Capture the cell that displays the provided text and extract its [X, Y] central coordinate. 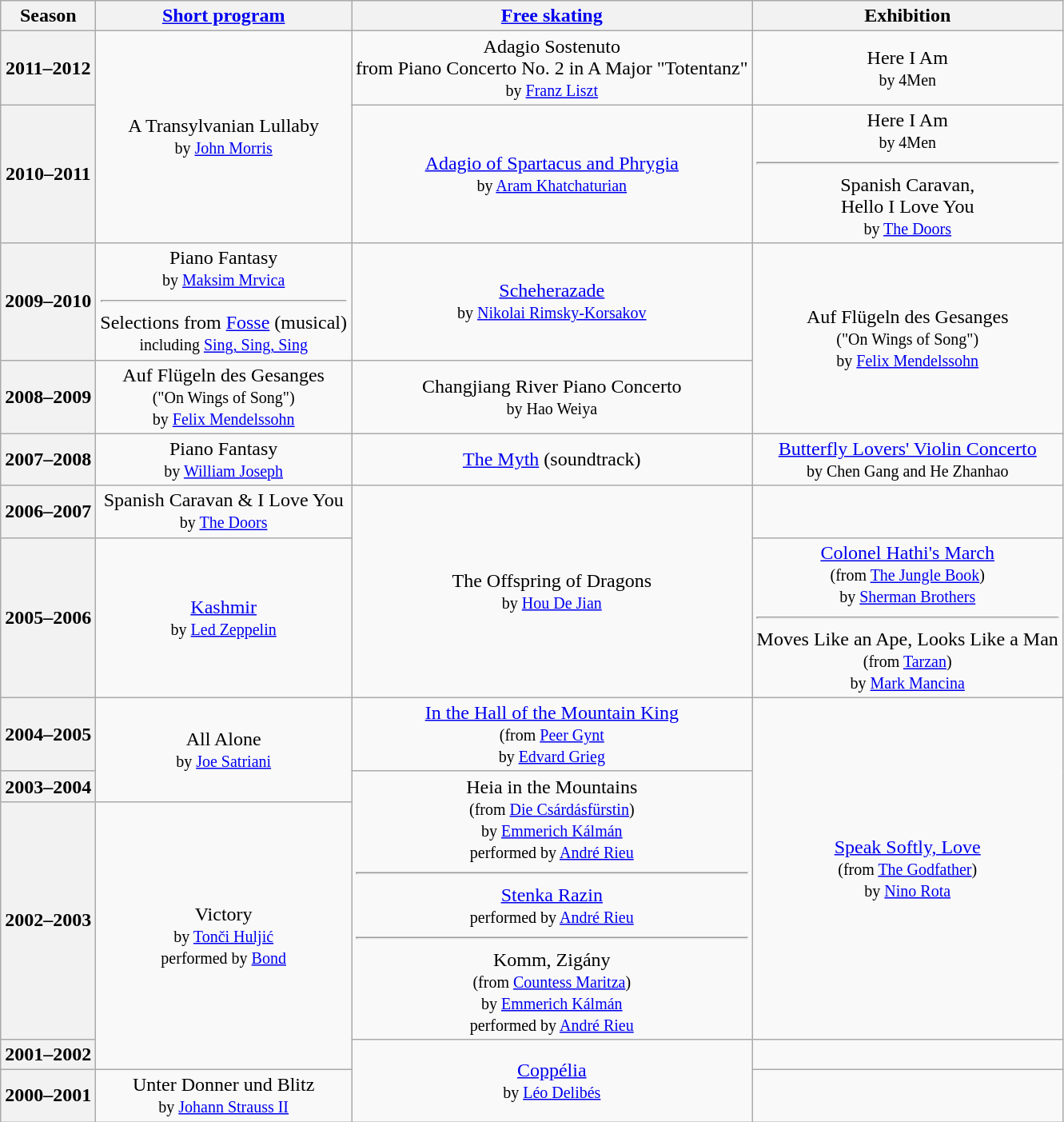
Butterfly Lovers' Violin Concerto by Chen Gang and He Zhanhao [907, 459]
2004–2005 [48, 734]
Spanish Caravan & I Love You by The Doors [224, 512]
Here I Am by 4Men [907, 68]
Colonel Hathi's March (from The Jungle Book) by Sherman Brothers Moves Like an Ape, Looks Like a Man (from Tarzan) by Mark Mancina [907, 617]
Unter Donner und Blitz by Johann Strauss II [224, 1096]
2007–2008 [48, 459]
Exhibition [907, 16]
2000–2001 [48, 1096]
Changjiang River Piano Concerto by Hao Weiya [552, 397]
Piano Fantasy by William Joseph [224, 459]
Short program [224, 16]
All Alone by Joe Satriani [224, 749]
Here I Am by 4MenSpanish Caravan,Hello I Love You by The Doors [907, 174]
The Myth (soundtrack) [552, 459]
A Transylvanian Lullaby by John Morris [224, 138]
Free skating [552, 16]
2006–2007 [48, 512]
2005–2006 [48, 617]
2001–2002 [48, 1054]
Season [48, 16]
In the Hall of the Mountain King (from Peer Gynt by Edvard Grieg [552, 734]
Kashmir by Led Zeppelin [224, 617]
2011–2012 [48, 68]
The Offspring of Dragons by Hou De Jian [552, 592]
2008–2009 [48, 397]
2003–2004 [48, 786]
2002–2003 [48, 920]
Scheherazade by Nikolai Rimsky-Korsakov [552, 301]
Adagio of Spartacus and Phrygia by Aram Khatchaturian [552, 174]
Piano Fantasy by Maksim Mrvica Selections from Fosse (musical) including Sing, Sing, Sing [224, 301]
Victory by Tonči Huljić performed by Bond [224, 936]
2009–2010 [48, 301]
Adagio Sostenuto from Piano Concerto No. 2 in A Major "Totentanz" by Franz Liszt [552, 68]
Coppélia by Léo Delibés [552, 1080]
2010–2011 [48, 174]
Speak Softly, Love (from The Godfather) by Nino Rota [907, 868]
